Identify which cell holds the provided text, then report its (x, y) central coordinate. 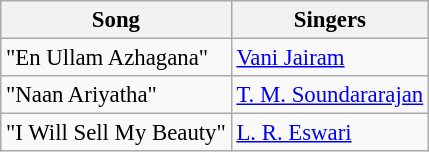
"I Will Sell My Beauty" (116, 133)
Singers (330, 20)
L. R. Eswari (330, 133)
Vani Jairam (330, 58)
T. M. Soundararajan (330, 95)
"Naan Ariyatha" (116, 95)
"En Ullam Azhagana" (116, 58)
Song (116, 20)
